Extract the (X, Y) coordinate from the center of the cell holding the provided text.  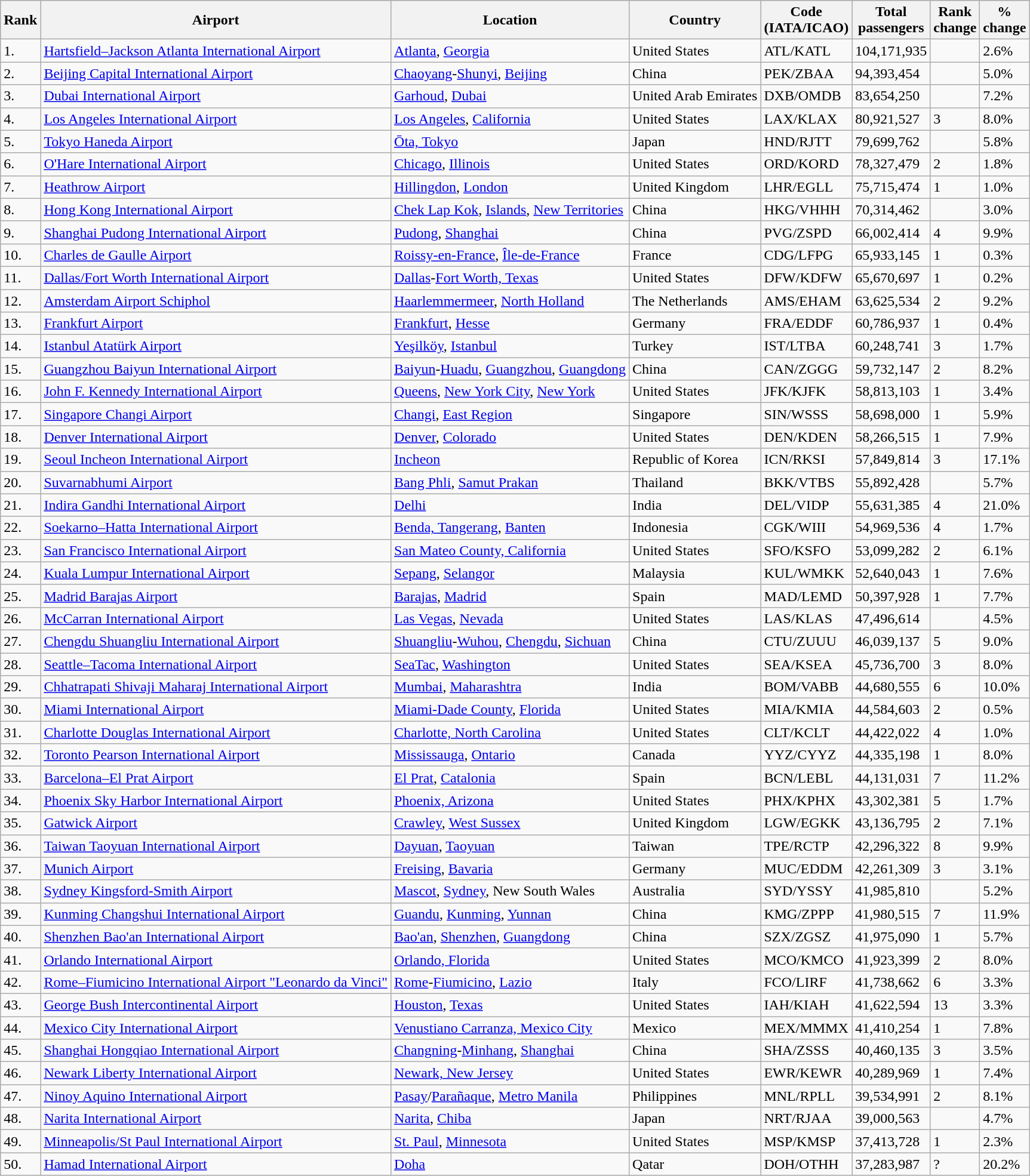
Indonesia (695, 528)
Queens, New York City, New York (510, 392)
58,813,103 (891, 392)
8. (20, 210)
NRT/RJAA (806, 1119)
11.9% (1004, 914)
Mumbai, Maharashtra (510, 687)
Chaoyang-Shunyi, Beijing (510, 73)
Doha (510, 1164)
9.2% (1004, 300)
PHX/KPHX (806, 801)
6.1% (1004, 550)
Newark Liberty International Airport (216, 1073)
8.1% (1004, 1096)
Shanghai Hongqiao International Airport (216, 1051)
Hamad International Airport (216, 1164)
12. (20, 300)
59,732,147 (891, 369)
5. (20, 141)
47,496,614 (891, 618)
Dallas/Fort Worth International Airport (216, 278)
CDG/LFPG (806, 255)
36. (20, 846)
Minneapolis/St Paul International Airport (216, 1141)
Rome–Fiumicino International Airport "Leonardo da Vinci" (216, 982)
Totalpassengers (891, 20)
40. (20, 937)
39,000,563 (891, 1119)
Pudong, Shanghai (510, 232)
MEX/MMMX (806, 1027)
Roissy-en-France, Île-de-France (510, 255)
11. (20, 278)
21. (20, 505)
Bang Phli, Samut Prakan (510, 482)
Kunming Changshui International Airport (216, 914)
Hartsfield–Jackson Atlanta International Airport (216, 51)
48. (20, 1119)
31. (20, 732)
Code(IATA/ICAO) (806, 20)
42,296,322 (891, 846)
IAH/KIAH (806, 1005)
Garhoud, Dubai (510, 96)
44,335,198 (891, 755)
YYZ/CYYZ (806, 755)
44,584,603 (891, 710)
37,413,728 (891, 1141)
DOH/OTHH (806, 1164)
0.2% (1004, 278)
DEN/KDEN (806, 437)
CGK/WIII (806, 528)
Incheon (510, 460)
18. (20, 437)
22. (20, 528)
53,099,282 (891, 550)
5.0% (1004, 73)
The Netherlands (695, 300)
44,680,555 (891, 687)
Amsterdam Airport Schiphol (216, 300)
8 (955, 846)
1. (20, 51)
JFK/KJFK (806, 392)
Rank (20, 20)
Mexico (695, 1027)
Location (510, 20)
39,534,991 (891, 1096)
3.5% (1004, 1051)
TPE/RCTP (806, 846)
Indira Gandhi International Airport (216, 505)
Dayuan, Taoyuan (510, 846)
MCO/KMCO (806, 959)
Ninoy Aquino International Airport (216, 1096)
21.0% (1004, 505)
2. (20, 73)
Seattle–Tacoma International Airport (216, 664)
10.0% (1004, 687)
John F. Kennedy International Airport (216, 392)
HKG/VHHH (806, 210)
Dubai International Airport (216, 96)
EWR/KEWR (806, 1073)
BCN/LEBL (806, 778)
25. (20, 596)
9. (20, 232)
7.9% (1004, 437)
Orlando, Florida (510, 959)
70,314,462 (891, 210)
16. (20, 392)
41,738,662 (891, 982)
Changning-Minhang, Shanghai (510, 1051)
LAS/KLAS (806, 618)
Hong Kong International Airport (216, 210)
Suvarnabhumi Airport (216, 482)
3. (20, 96)
44. (20, 1027)
66,002,414 (891, 232)
SIN/WSSS (806, 414)
4.5% (1004, 618)
BKK/VTBS (806, 482)
Kuala Lumpur International Airport (216, 573)
Yeşilköy, Istanbul (510, 346)
43. (20, 1005)
43,302,381 (891, 801)
0.4% (1004, 324)
7. (20, 187)
Tokyo Haneda Airport (216, 141)
? (955, 1164)
Mascot, Sydney, New South Wales (510, 891)
94,393,454 (891, 73)
Bao'an, Shenzhen, Guangdong (510, 937)
44,131,031 (891, 778)
Munich Airport (216, 869)
MAD/LEMD (806, 596)
MNL/RPLL (806, 1096)
3.1% (1004, 869)
SZX/ZGSZ (806, 937)
11.2% (1004, 778)
IST/LTBA (806, 346)
10. (20, 255)
78,327,479 (891, 164)
41,923,399 (891, 959)
O'Hare International Airport (216, 164)
Guandu, Kunming, Yunnan (510, 914)
35. (20, 823)
2.6% (1004, 51)
63,625,534 (891, 300)
France (695, 255)
Singapore (695, 414)
DXB/OMDB (806, 96)
Chhatrapati Shivaji Maharaj International Airport (216, 687)
Canada (695, 755)
50. (20, 1164)
Haarlemmermeer, North Holland (510, 300)
7.8% (1004, 1027)
Heathrow Airport (216, 187)
KUL/WMKK (806, 573)
27. (20, 641)
60,248,741 (891, 346)
Philippines (695, 1096)
45. (20, 1051)
Chicago, Illinois (510, 164)
Italy (695, 982)
Benda, Tangerang, Banten (510, 528)
Istanbul Atatürk Airport (216, 346)
39. (20, 914)
Country (695, 20)
Narita, Chiba (510, 1119)
Frankfurt Airport (216, 324)
Taiwan Taoyuan International Airport (216, 846)
54,969,536 (891, 528)
Taiwan (695, 846)
19. (20, 460)
Houston, Texas (510, 1005)
FCO/LIRF (806, 982)
Rome-Fiumicino, Lazio (510, 982)
Shanghai Pudong International Airport (216, 232)
7.2% (1004, 96)
PVG/ZSPD (806, 232)
5.9% (1004, 414)
Crawley, West Sussex (510, 823)
St. Paul, Minnesota (510, 1141)
41,980,515 (891, 914)
79,699,762 (891, 141)
5.2% (1004, 891)
15. (20, 369)
80,921,527 (891, 119)
1.8% (1004, 164)
MSP/KMSP (806, 1141)
CTU/ZUUU (806, 641)
Los Angeles International Airport (216, 119)
60,786,937 (891, 324)
44,422,022 (891, 732)
Baiyun-Huadu, Guangzhou, Guangdong (510, 369)
4. (20, 119)
33. (20, 778)
Malaysia (695, 573)
Airport (216, 20)
29. (20, 687)
Atlanta, Georgia (510, 51)
ICN/RKSI (806, 460)
41. (20, 959)
65,933,145 (891, 255)
Ōta, Tokyo (510, 141)
32. (20, 755)
FRA/EDDF (806, 324)
7.6% (1004, 573)
83,654,250 (891, 96)
58,266,515 (891, 437)
30. (20, 710)
SFO/KSFO (806, 550)
4.7% (1004, 1119)
Pasay/Parañaque, Metro Manila (510, 1096)
7.4% (1004, 1073)
20. (20, 482)
Singapore Changi Airport (216, 414)
41,975,090 (891, 937)
Sepang, Selangor (510, 573)
28. (20, 664)
ORD/KORD (806, 164)
41,410,254 (891, 1027)
Frankfurt, Hesse (510, 324)
Chek Lap Kok, Islands, New Territories (510, 210)
55,892,428 (891, 482)
%change (1004, 20)
Phoenix Sky Harbor International Airport (216, 801)
0.5% (1004, 710)
55,631,385 (891, 505)
58,698,000 (891, 414)
37,283,987 (891, 1164)
7.7% (1004, 596)
8.2% (1004, 369)
Thailand (695, 482)
SeaTac, Washington (510, 664)
20.2% (1004, 1164)
57,849,814 (891, 460)
Venustiano Carranza, Mexico City (510, 1027)
SHA/ZSSS (806, 1051)
9.0% (1004, 641)
75,715,474 (891, 187)
Denver, Colorado (510, 437)
65,670,697 (891, 278)
Sydney Kingsford-Smith Airport (216, 891)
Shenzhen Bao'an International Airport (216, 937)
Turkey (695, 346)
26. (20, 618)
Barcelona–El Prat Airport (216, 778)
San Mateo County, California (510, 550)
LGW/EGKK (806, 823)
41,985,810 (891, 891)
Mexico City International Airport (216, 1027)
LHR/EGLL (806, 187)
Beijing Capital International Airport (216, 73)
37. (20, 869)
El Prat, Catalonia (510, 778)
13 (955, 1005)
Charlotte Douglas International Airport (216, 732)
San Francisco International Airport (216, 550)
MUC/EDDM (806, 869)
34. (20, 801)
47. (20, 1096)
0.3% (1004, 255)
2.3% (1004, 1141)
Gatwick Airport (216, 823)
45,736,700 (891, 664)
Hillingdon, London (510, 187)
Barajas, Madrid (510, 596)
Miami-Dade County, Florida (510, 710)
Republic of Korea (695, 460)
Chengdu Shuangliu International Airport (216, 641)
DFW/KDFW (806, 278)
Los Angeles, California (510, 119)
Changi, East Region (510, 414)
5.8% (1004, 141)
KMG/ZPPP (806, 914)
Miami International Airport (216, 710)
Mississauga, Ontario (510, 755)
Australia (695, 891)
Las Vegas, Nevada (510, 618)
HND/RJTT (806, 141)
Phoenix, Arizona (510, 801)
14. (20, 346)
3.0% (1004, 210)
40,289,969 (891, 1073)
PEK/ZBAA (806, 73)
Qatar (695, 1164)
Newark, New Jersey (510, 1073)
Denver International Airport (216, 437)
Delhi (510, 505)
3.4% (1004, 392)
Charlotte, North Carolina (510, 732)
SYD/YSSY (806, 891)
41,622,594 (891, 1005)
50,397,928 (891, 596)
40,460,135 (891, 1051)
Narita International Airport (216, 1119)
24. (20, 573)
CAN/ZGGG (806, 369)
BOM/VABB (806, 687)
United Arab Emirates (695, 96)
Toronto Pearson International Airport (216, 755)
George Bush Intercontinental Airport (216, 1005)
AMS/EHAM (806, 300)
Shuangliu-Wuhou, Chengdu, Sichuan (510, 641)
104,171,935 (891, 51)
42. (20, 982)
17. (20, 414)
13. (20, 324)
38. (20, 891)
42,261,309 (891, 869)
46,039,137 (891, 641)
49. (20, 1141)
Madrid Barajas Airport (216, 596)
MIA/KMIA (806, 710)
DEL/VIDP (806, 505)
McCarran International Airport (216, 618)
52,640,043 (891, 573)
43,136,795 (891, 823)
CLT/KCLT (806, 732)
Guangzhou Baiyun International Airport (216, 369)
LAX/KLAX (806, 119)
Orlando International Airport (216, 959)
Freising, Bavaria (510, 869)
23. (20, 550)
Seoul Incheon International Airport (216, 460)
46. (20, 1073)
Soekarno–Hatta International Airport (216, 528)
17.1% (1004, 460)
6. (20, 164)
ATL/KATL (806, 51)
Dallas-Fort Worth, Texas (510, 278)
7.1% (1004, 823)
Rankchange (955, 20)
Charles de Gaulle Airport (216, 255)
SEA/KSEA (806, 664)
